Detect which cell encompasses the target text, then output its [x, y] center coordinate. 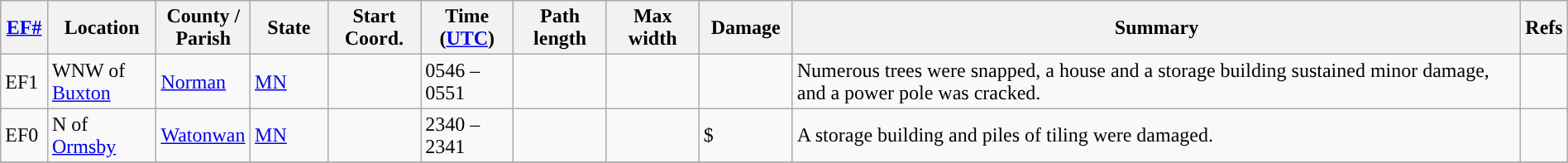
Watonwan [203, 136]
EF0 [25, 136]
Max width [653, 28]
Path length [560, 28]
A storage building and piles of tiling were damaged. [1156, 136]
Refs [1544, 28]
Numerous trees were snapped, a house and a storage building sustained minor damage, and a power pole was cracked. [1156, 81]
Time (UTC) [467, 28]
Norman [203, 81]
N of Ormsby [101, 136]
County / Parish [203, 28]
2340 – 2341 [467, 136]
State [289, 28]
Damage [746, 28]
EF# [25, 28]
Summary [1156, 28]
Start Coord. [374, 28]
0546 – 0551 [467, 81]
EF1 [25, 81]
$ [746, 136]
WNW of Buxton [101, 81]
Location [101, 28]
